From the cell containing the given text, extract its center point as [X, Y] coordinate. 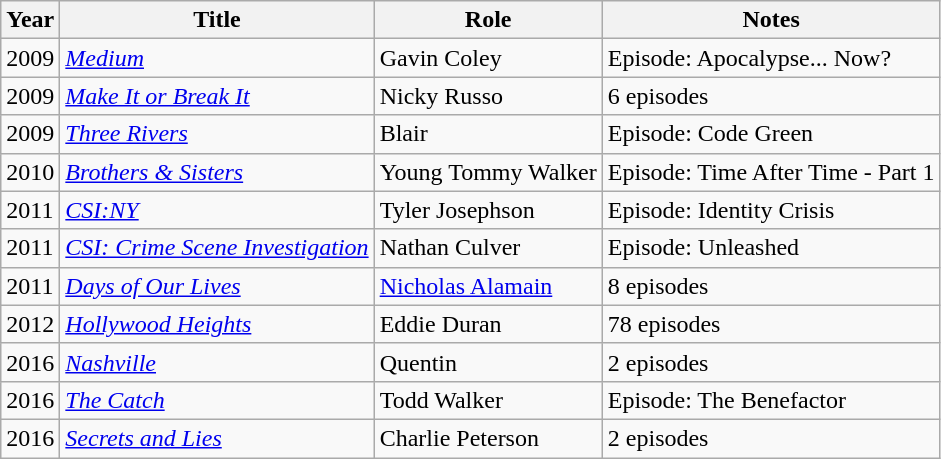
Nathan Culver [488, 248]
Nicholas Alamain [488, 286]
Three Rivers [217, 134]
Tyler Josephson [488, 210]
Notes [771, 20]
Medium [217, 58]
Episode: Identity Crisis [771, 210]
Days of Our Lives [217, 286]
Young Tommy Walker [488, 172]
Nicky Russo [488, 96]
Year [30, 20]
CSI:NY [217, 210]
Episode: Unleashed [771, 248]
Blair [488, 134]
Hollywood Heights [217, 324]
CSI: Crime Scene Investigation [217, 248]
Todd Walker [488, 400]
Quentin [488, 362]
Title [217, 20]
Make It or Break It [217, 96]
Episode: Apocalypse... Now? [771, 58]
Eddie Duran [488, 324]
2012 [30, 324]
The Catch [217, 400]
Role [488, 20]
Episode: The Benefactor [771, 400]
8 episodes [771, 286]
2010 [30, 172]
Secrets and Lies [217, 438]
Brothers & Sisters [217, 172]
6 episodes [771, 96]
78 episodes [771, 324]
Episode: Code Green [771, 134]
Gavin Coley [488, 58]
Charlie Peterson [488, 438]
Nashville [217, 362]
Episode: Time After Time - Part 1 [771, 172]
